Output the (X, Y) coordinate of the center of the cell containing the given text.  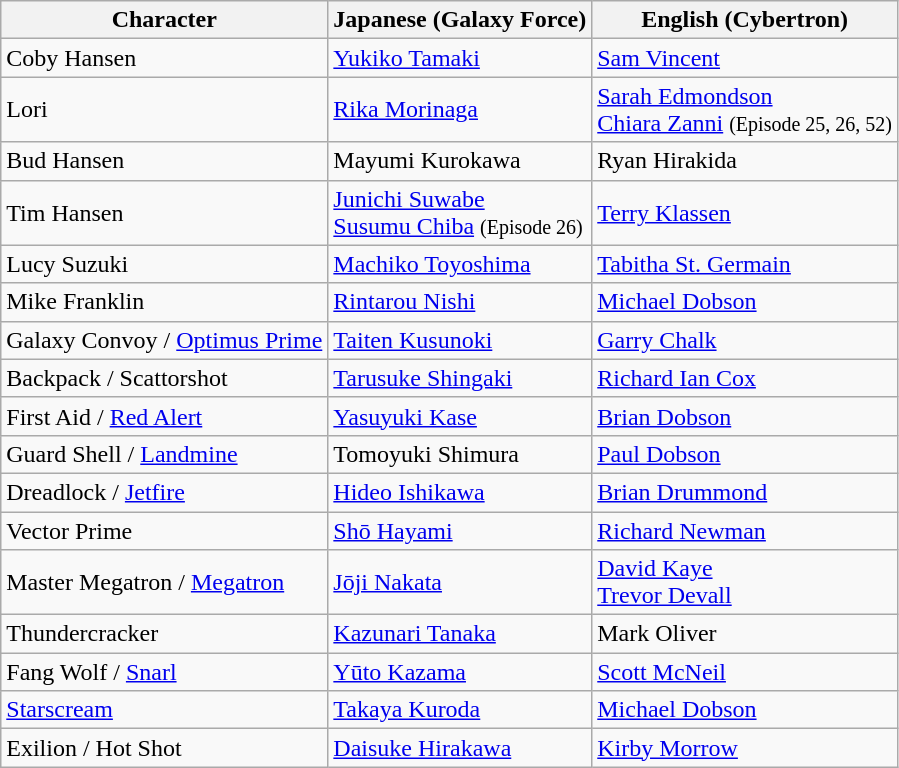
David KayeTrevor Devall (745, 582)
Lucy Suzuki (164, 264)
Bud Hansen (164, 161)
Galaxy Convoy / Optimus Prime (164, 340)
Ryan Hirakida (745, 161)
Richard Newman (745, 531)
Rintarou Nishi (460, 302)
Dreadlock / Jetfire (164, 492)
Machiko Toyoshima (460, 264)
Garry Chalk (745, 340)
Mark Oliver (745, 634)
Rika Morinaga (460, 110)
Scott McNeil (745, 672)
Takaya Kuroda (460, 710)
Tim Hansen (164, 212)
Kirby Morrow (745, 748)
Brian Drummond (745, 492)
Starscream (164, 710)
Yasuyuki Kase (460, 416)
Coby Hansen (164, 58)
Tabitha St. Germain (745, 264)
Paul Dobson (745, 454)
Guard Shell / Landmine (164, 454)
Kazunari Tanaka (460, 634)
Daisuke Hirakawa (460, 748)
Vector Prime (164, 531)
Lori (164, 110)
Jōji Nakata (460, 582)
Hideo Ishikawa (460, 492)
Brian Dobson (745, 416)
Richard Ian Cox (745, 378)
Backpack / Scattorshot (164, 378)
First Aid / Red Alert (164, 416)
Character (164, 20)
Tarusuke Shingaki (460, 378)
Mike Franklin (164, 302)
Sam Vincent (745, 58)
Junichi SuwabeSusumu Chiba (Episode 26) (460, 212)
Thundercracker (164, 634)
Shō Hayami (460, 531)
Exilion / Hot Shot (164, 748)
Taiten Kusunoki (460, 340)
Japanese (Galaxy Force) (460, 20)
Mayumi Kurokawa (460, 161)
Tomoyuki Shimura (460, 454)
Yūto Kazama (460, 672)
Fang Wolf / Snarl (164, 672)
Yukiko Tamaki (460, 58)
Master Megatron / Megatron (164, 582)
Sarah EdmondsonChiara Zanni (Episode 25, 26, 52) (745, 110)
Terry Klassen (745, 212)
English (Cybertron) (745, 20)
